Search for the cell housing the specified text and yield its (X, Y) center coordinate. 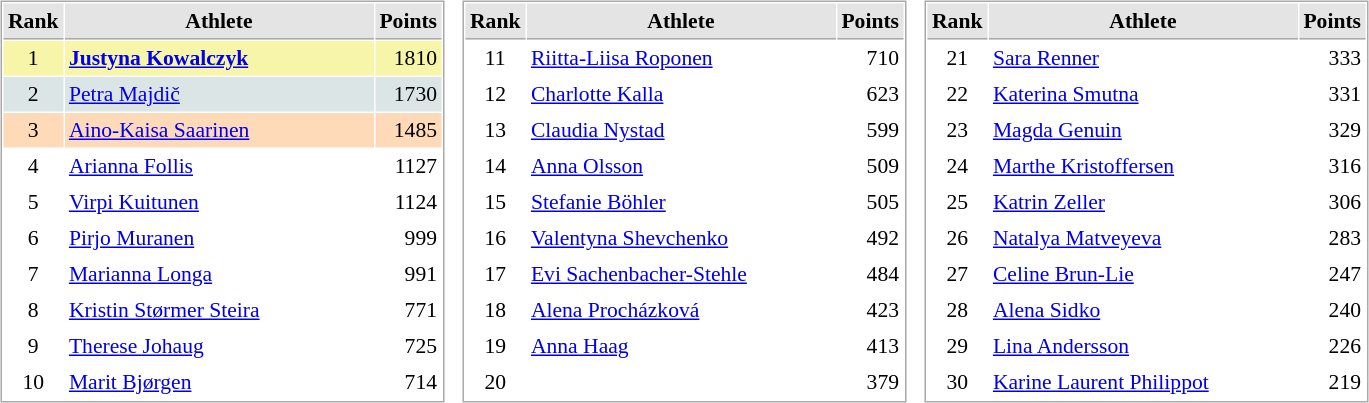
6 (34, 238)
329 (1332, 130)
Justyna Kowalczyk (218, 58)
1124 (408, 202)
714 (408, 382)
Petra Majdič (218, 94)
Virpi Kuitunen (218, 202)
1730 (408, 94)
25 (958, 202)
219 (1332, 382)
27 (958, 274)
23 (958, 130)
484 (870, 274)
1 (34, 58)
9 (34, 346)
1810 (408, 58)
Karine Laurent Philippot (1142, 382)
283 (1332, 238)
240 (1332, 310)
Anna Haag (680, 346)
Therese Johaug (218, 346)
28 (958, 310)
Valentyna Shevchenko (680, 238)
Natalya Matveyeva (1142, 238)
413 (870, 346)
12 (496, 94)
1127 (408, 166)
22 (958, 94)
Riitta-Liisa Roponen (680, 58)
Lina Andersson (1142, 346)
505 (870, 202)
8 (34, 310)
Aino-Kaisa Saarinen (218, 130)
423 (870, 310)
599 (870, 130)
1485 (408, 130)
999 (408, 238)
331 (1332, 94)
29 (958, 346)
3 (34, 130)
333 (1332, 58)
Marianna Longa (218, 274)
14 (496, 166)
Anna Olsson (680, 166)
4 (34, 166)
Sara Renner (1142, 58)
2 (34, 94)
Evi Sachenbacher-Stehle (680, 274)
7 (34, 274)
623 (870, 94)
Marthe Kristoffersen (1142, 166)
509 (870, 166)
492 (870, 238)
13 (496, 130)
15 (496, 202)
19 (496, 346)
26 (958, 238)
991 (408, 274)
Alena Sidko (1142, 310)
10 (34, 382)
Celine Brun-Lie (1142, 274)
Pirjo Muranen (218, 238)
Arianna Follis (218, 166)
226 (1332, 346)
Magda Genuin (1142, 130)
11 (496, 58)
24 (958, 166)
20 (496, 382)
16 (496, 238)
Charlotte Kalla (680, 94)
Marit Bjørgen (218, 382)
771 (408, 310)
Alena Procházková (680, 310)
725 (408, 346)
306 (1332, 202)
17 (496, 274)
Stefanie Böhler (680, 202)
316 (1332, 166)
Katerina Smutna (1142, 94)
21 (958, 58)
Katrin Zeller (1142, 202)
247 (1332, 274)
30 (958, 382)
710 (870, 58)
Claudia Nystad (680, 130)
379 (870, 382)
18 (496, 310)
Kristin Størmer Steira (218, 310)
5 (34, 202)
